For the text-containing cell, return its midpoint in [X, Y] coordinate format. 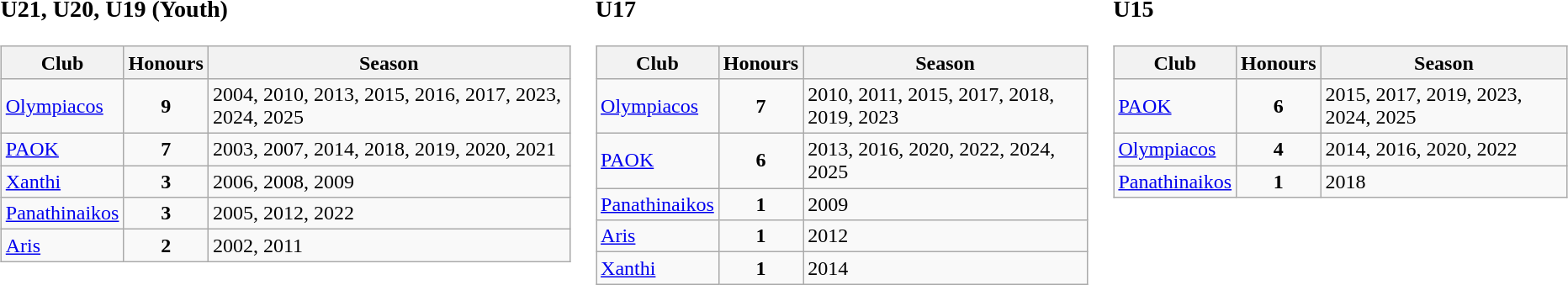
2004, 2010, 2013, 2015, 2016, 2017, 2023, 2024, 2025 [389, 106]
2012 [946, 236]
2005, 2012, 2022 [389, 214]
9 [166, 106]
2014, 2016, 2020, 2022 [1444, 150]
2014 [946, 268]
2018 [1444, 182]
2002, 2011 [389, 245]
2006, 2008, 2009 [389, 182]
2 [166, 245]
2003, 2007, 2014, 2018, 2019, 2020, 2021 [389, 150]
2015, 2017, 2019, 2023, 2024, 2025 [1444, 106]
2010, 2011, 2015, 2017, 2018, 2019, 2023 [946, 106]
2013, 2016, 2020, 2022, 2024, 2025 [946, 161]
2009 [946, 204]
4 [1279, 150]
